Capture the cell that displays the provided text and extract its (x, y) central coordinate. 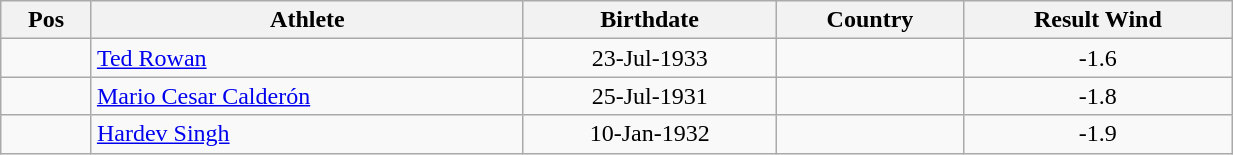
Mario Cesar Calderón (307, 96)
23-Jul-1933 (649, 58)
-1.8 (1098, 96)
Birthdate (649, 20)
Ted Rowan (307, 58)
Result Wind (1098, 20)
Athlete (307, 20)
Country (870, 20)
Pos (46, 20)
25-Jul-1931 (649, 96)
-1.6 (1098, 58)
Hardev Singh (307, 134)
-1.9 (1098, 134)
10-Jan-1932 (649, 134)
